Provide the [x, y] coordinate of the cell's center where the given text is located.  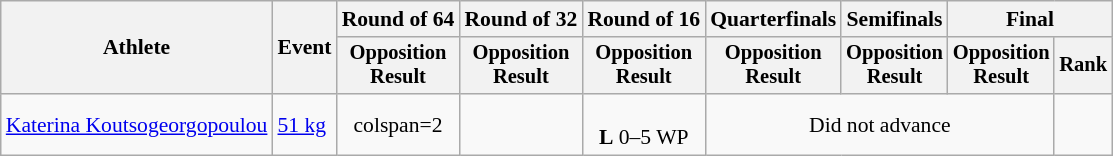
Rank [1083, 66]
Event [304, 48]
Round of 16 [644, 19]
Katerina Koutsogeorgopoulou [137, 124]
Quarterfinals [773, 19]
L 0–5 WP [644, 124]
Athlete [137, 48]
Round of 64 [398, 19]
Final [1030, 19]
Round of 32 [520, 19]
Did not advance [880, 124]
colspan=2 [398, 124]
51 kg [304, 124]
Semifinals [894, 19]
